Provide the (X, Y) coordinate of the cell's center where the given text is located.  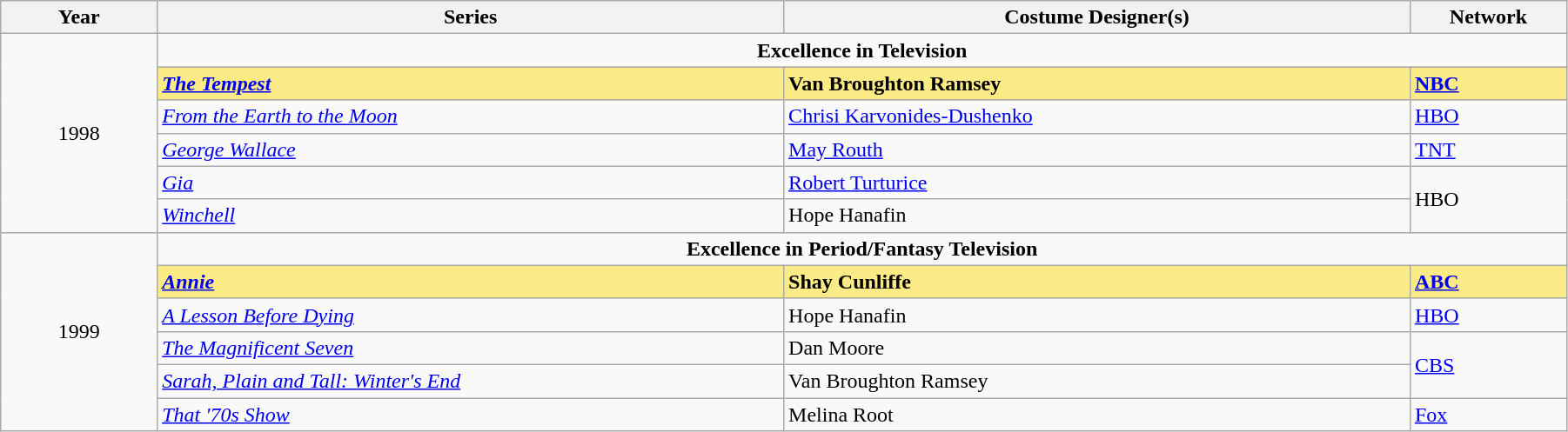
Excellence in Television (862, 50)
Series (471, 17)
Winchell (471, 216)
Network (1488, 17)
A Lesson Before Dying (471, 315)
Annie (471, 282)
From the Earth to the Moon (471, 116)
CBS (1488, 364)
ABC (1488, 282)
That '70s Show (471, 415)
Chrisi Karvonides-Dushenko (1097, 116)
NBC (1488, 83)
George Wallace (471, 150)
Dan Moore (1097, 348)
Fox (1488, 415)
TNT (1488, 150)
Excellence in Period/Fantasy Television (862, 249)
Shay Cunliffe (1097, 282)
Costume Designer(s) (1097, 17)
Year (79, 17)
Robert Turturice (1097, 183)
1998 (79, 133)
May Routh (1097, 150)
Melina Root (1097, 415)
The Magnificent Seven (471, 348)
1999 (79, 331)
Sarah, Plain and Tall: Winter's End (471, 381)
Gia (471, 183)
The Tempest (471, 83)
